Find where the given text appears and provide that cell's center as (x, y) coordinate. 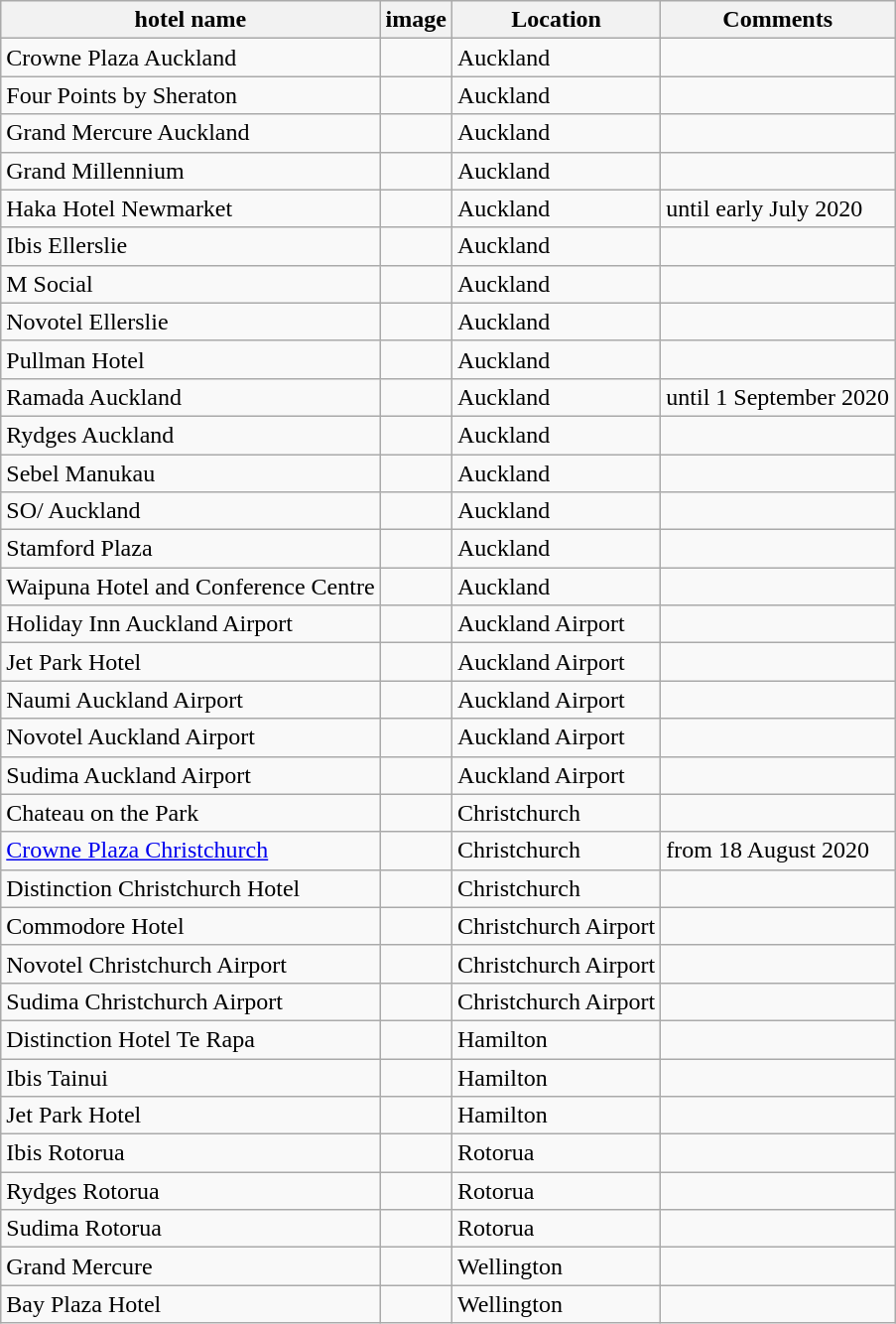
Rydges Rotorua (191, 1191)
Sudima Rotorua (191, 1229)
M Social (191, 284)
Crowne Plaza Christchurch (191, 851)
Ibis Tainui (191, 1077)
hotel name (191, 20)
Naumi Auckland Airport (191, 700)
Ibis Ellerslie (191, 246)
Holiday Inn Auckland Airport (191, 624)
Sudima Auckland Airport (191, 775)
Ramada Auckland (191, 397)
Novotel Christchurch Airport (191, 964)
Waipuna Hotel and Conference Centre (191, 587)
Pullman Hotel (191, 359)
SO/ Auckland (191, 511)
Commodore Hotel (191, 926)
Grand Mercure (191, 1266)
Chateau on the Park (191, 813)
Novotel Ellerslie (191, 322)
Grand Millennium (191, 171)
Ibis Rotorua (191, 1153)
Bay Plaza Hotel (191, 1304)
Sebel Manukau (191, 473)
Four Points by Sheraton (191, 95)
Location (556, 20)
Distinction Christchurch Hotel (191, 888)
until 1 September 2020 (778, 397)
Distinction Hotel Te Rapa (191, 1039)
Haka Hotel Newmarket (191, 208)
Crowne Plaza Auckland (191, 58)
Sudima Christchurch Airport (191, 1001)
Grand Mercure Auckland (191, 133)
until early July 2020 (778, 208)
Rydges Auckland (191, 435)
Novotel Auckland Airport (191, 737)
image (416, 20)
from 18 August 2020 (778, 851)
Stamford Plaza (191, 549)
Comments (778, 20)
